Find where the given text appears and provide that cell's center as [x, y] coordinate. 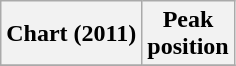
Peakposition [188, 34]
Chart (2011) [72, 34]
